Find where the given text appears and provide that cell's center as (X, Y) coordinate. 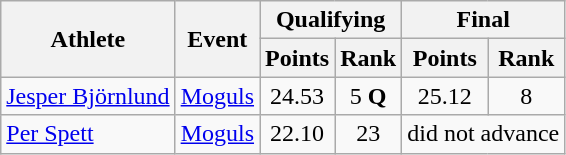
23 (368, 134)
Per Spett (88, 134)
Qualifying (331, 20)
22.10 (298, 134)
Final (484, 20)
Jesper Björnlund (88, 96)
24.53 (298, 96)
5 Q (368, 96)
8 (526, 96)
25.12 (445, 96)
Athlete (88, 39)
did not advance (484, 134)
Event (217, 39)
